Scan for the cell matching the given text and deliver its (x, y) coordinate at center. 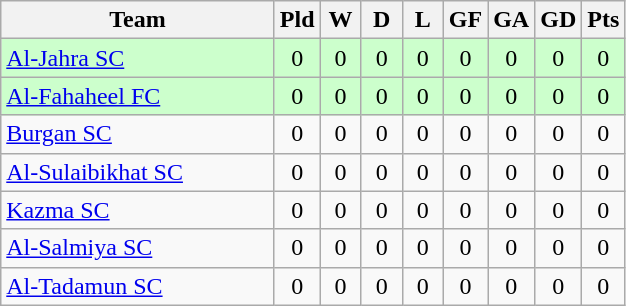
Al-Salmiya SC (138, 248)
Burgan SC (138, 134)
Kazma SC (138, 210)
Pts (604, 20)
Al-Sulaibikhat SC (138, 172)
W (340, 20)
D (382, 20)
GA (512, 20)
Al-Tadamun SC (138, 286)
GD (558, 20)
Al-Jahra SC (138, 58)
Al-Fahaheel FC (138, 96)
Pld (297, 20)
GF (465, 20)
L (422, 20)
Team (138, 20)
